For the text-containing cell, return its midpoint in (x, y) coordinate format. 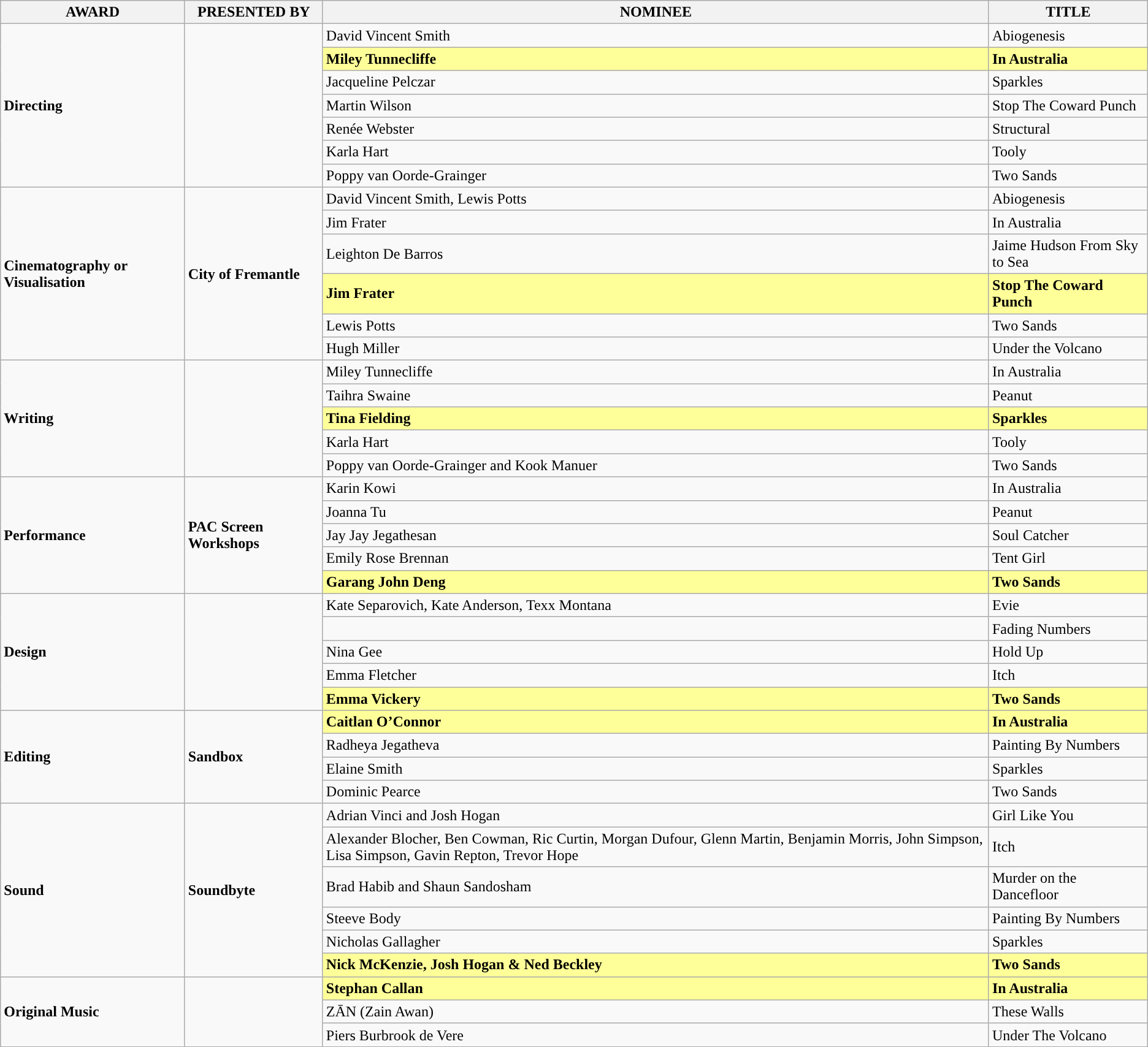
NOMINEE (656, 12)
Poppy van Oorde-Grainger (656, 175)
These Walls (1068, 1011)
Hugh Miller (656, 349)
Tent Girl (1068, 558)
Emma Vickery (656, 698)
Jaime Hudson From Sky to Sea (1068, 254)
David Vincent Smith, Lewis Potts (656, 199)
David Vincent Smith (656, 36)
Structural (1068, 129)
Piers Burbrook de Vere (656, 1035)
Nicholas Gallagher (656, 942)
Elaine Smith (656, 769)
Kate Separovich, Kate Anderson, Texx Montana (656, 605)
Garang John Deng (656, 582)
Fading Numbers (1068, 628)
PRESENTED BY (254, 12)
Emily Rose Brennan (656, 558)
Taihra Swaine (656, 395)
Writing (93, 419)
Stephan Callan (656, 988)
Jay Jay Jegathesan (656, 535)
Tina Fielding (656, 419)
Caitlan O’Connor (656, 722)
Editing (93, 757)
Under the Volcano (1068, 349)
City of Fremantle (254, 273)
Lewis Potts (656, 326)
Cinematography or Visualisation (93, 273)
AWARD (93, 12)
Radheya Jegatheva (656, 745)
Poppy van Oorde-Grainger and Kook Manuer (656, 465)
Sandbox (254, 757)
Performance (93, 535)
Girl Like You (1068, 815)
Nick McKenzie, Josh Hogan & Ned Beckley (656, 965)
Martin Wilson (656, 105)
Adrian Vinci and Josh Hogan (656, 815)
Jacqueline Pelczar (656, 82)
Murder on the Dancefloor (1068, 886)
Steeve Body (656, 918)
Nina Gee (656, 652)
Design (93, 652)
Under The Volcano (1068, 1035)
Emma Fletcher (656, 675)
Alexander Blocher, Ben Cowman, Ric Curtin, Morgan Dufour, Glenn Martin, Benjamin Morris, John Simpson, Lisa Simpson, Gavin Repton, Trevor Hope (656, 847)
TITLE (1068, 12)
Brad Habib and Shaun Sandosham (656, 886)
Leighton De Barros (656, 254)
Joanna Tu (656, 512)
Sound (93, 890)
Original Music (93, 1011)
Soundbyte (254, 890)
Karin Kowi (656, 489)
Renée Webster (656, 129)
PAC Screen Workshops (254, 535)
ZĀN (Zain Awan) (656, 1011)
Dominic Pearce (656, 792)
Soul Catcher (1068, 535)
Evie (1068, 605)
Hold Up (1068, 652)
Directing (93, 105)
